Return the (X, Y) coordinate for the center point of the cell that contains the specified text.  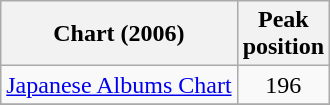
Chart (2006) (119, 34)
Japanese Albums Chart (119, 85)
Peakposition (283, 34)
196 (283, 85)
